Determine the [x, y] coordinate at the center of the cell enclosing the given text.  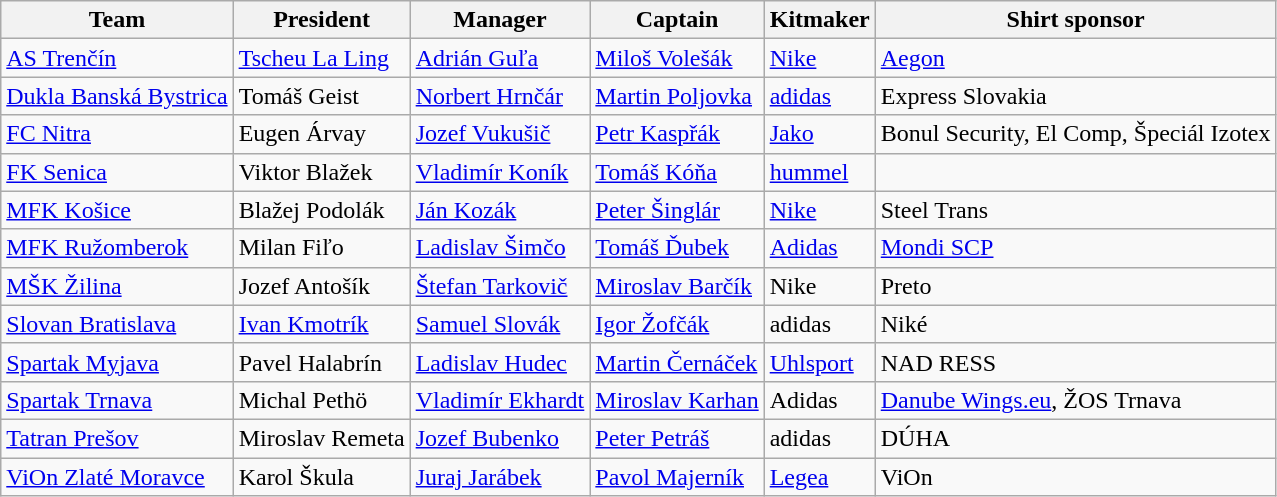
Dukla Banská Bystrica [117, 96]
Karol Škula [322, 477]
Manager [500, 20]
Niké [1076, 324]
Ladislav Šimčo [500, 248]
DÚHA [1076, 438]
Miroslav Karhan [677, 400]
Štefan Tarkovič [500, 286]
Viktor Blažek [322, 172]
Bonul Security, El Comp, Špeciál Izotex [1076, 134]
Igor Žofčák [677, 324]
Uhlsport [820, 362]
Slovan Bratislava [117, 324]
Mondi SCP [1076, 248]
ViOn Zlaté Moravce [117, 477]
Danube Wings.eu, ŽOS Trnava [1076, 400]
Jozef Vukušič [500, 134]
Jozef Bubenko [500, 438]
Spartak Trnava [117, 400]
Ivan Kmotrík [322, 324]
President [322, 20]
Martin Poljovka [677, 96]
FC Nitra [117, 134]
Miloš Volešák [677, 58]
NAD RESS [1076, 362]
Preto [1076, 286]
Ján Kozák [500, 210]
hummel [820, 172]
Tomáš Ďubek [677, 248]
Blažej Podolák [322, 210]
Peter Šinglár [677, 210]
Legea [820, 477]
Petr Kaspřák [677, 134]
Michal Pethö [322, 400]
Jako [820, 134]
Captain [677, 20]
Tomáš Geist [322, 96]
Tomáš Kóňa [677, 172]
Tscheu La Ling [322, 58]
Jozef Antošík [322, 286]
Martin Černáček [677, 362]
Peter Petráš [677, 438]
Team [117, 20]
Samuel Slovák [500, 324]
Shirt sponsor [1076, 20]
Norbert Hrnčár [500, 96]
MŠK Žilina [117, 286]
ViOn [1076, 477]
Milan Fiľo [322, 248]
Aegon [1076, 58]
Juraj Jarábek [500, 477]
Vladimír Koník [500, 172]
Pavel Halabrín [322, 362]
Vladimír Ekhardt [500, 400]
Tatran Prešov [117, 438]
Miroslav Remeta [322, 438]
Eugen Árvay [322, 134]
FK Senica [117, 172]
Pavol Majerník [677, 477]
Express Slovakia [1076, 96]
MFK Košice [117, 210]
Adrián Guľa [500, 58]
Miroslav Barčík [677, 286]
Ladislav Hudec [500, 362]
MFK Ružomberok [117, 248]
Steel Trans [1076, 210]
AS Trenčín [117, 58]
Spartak Myjava [117, 362]
Kitmaker [820, 20]
